Output the [x, y] coordinate of the center of the cell containing the given text.  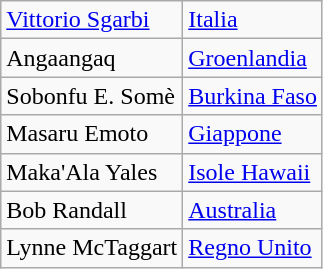
Maka'Ala Yales [92, 172]
Lynne McTaggart [92, 248]
Burkina Faso [253, 96]
Bob Randall [92, 210]
Regno Unito [253, 248]
Masaru Emoto [92, 134]
Groenlandia [253, 58]
Angaangaq [92, 58]
Sobonfu E. Somè [92, 96]
Vittorio Sgarbi [92, 20]
Isole Hawaii [253, 172]
Australia [253, 210]
Italia [253, 20]
Giappone [253, 134]
